Output the (x, y) coordinate of the center of the cell containing the given text.  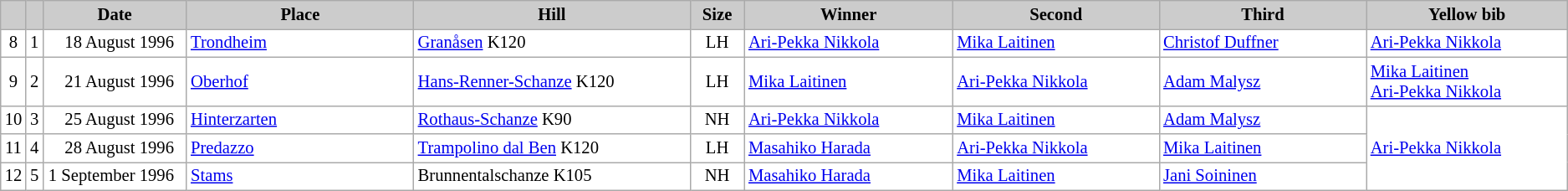
1 (34, 43)
Jani Soininen (1263, 176)
Place (300, 14)
Brunnentalschanze K105 (552, 176)
28 August 1996 (115, 148)
1 September 1996 (115, 176)
11 (13, 148)
Date (115, 14)
18 August 1996 (115, 43)
Hinterzarten (300, 120)
8 (13, 43)
25 August 1996 (115, 120)
3 (34, 120)
Rothaus-Schanze K90 (552, 120)
Second (1055, 14)
Size (718, 14)
Mika Laitinen Ari-Pekka Nikkola (1467, 81)
5 (34, 176)
4 (34, 148)
Oberhof (300, 81)
Yellow bib (1467, 14)
Third (1263, 14)
Trondheim (300, 43)
10 (13, 120)
12 (13, 176)
Hill (552, 14)
Christof Duffner (1263, 43)
Stams (300, 176)
Winner (848, 14)
21 August 1996 (115, 81)
Predazzo (300, 148)
Granåsen K120 (552, 43)
Trampolino dal Ben K120 (552, 148)
2 (34, 81)
9 (13, 81)
Hans-Renner-Schanze K120 (552, 81)
